Pinpoint the cell where the given text exists, returning its [X, Y] midpoint coordinate. 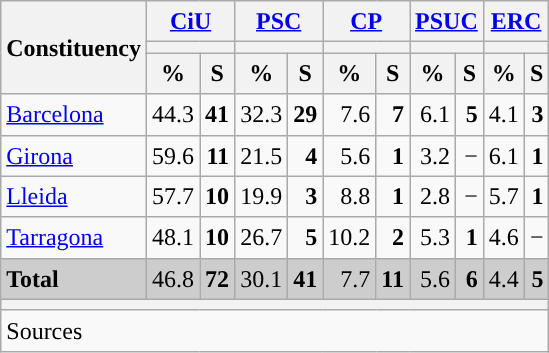
4.1 [504, 114]
21.5 [262, 156]
PSC [279, 22]
ERC [516, 22]
26.7 [262, 238]
Tarragona [74, 238]
Total [74, 278]
7 [393, 114]
10.2 [350, 238]
7.6 [350, 114]
6 [470, 278]
2.8 [433, 196]
46.8 [172, 278]
3.2 [433, 156]
19.9 [262, 196]
CP [366, 22]
29 [306, 114]
5.7 [504, 196]
Sources [275, 330]
57.7 [172, 196]
4 [306, 156]
48.1 [172, 238]
30.1 [262, 278]
CiU [190, 22]
44.3 [172, 114]
PSUC [447, 22]
32.3 [262, 114]
7.7 [350, 278]
59.6 [172, 156]
Girona [74, 156]
8.8 [350, 196]
2 [393, 238]
4.4 [504, 278]
Lleida [74, 196]
Barcelona [74, 114]
72 [218, 278]
4.6 [504, 238]
Constituency [74, 48]
5.3 [433, 238]
